Return the (x, y) coordinate for the center point of the cell that contains the specified text.  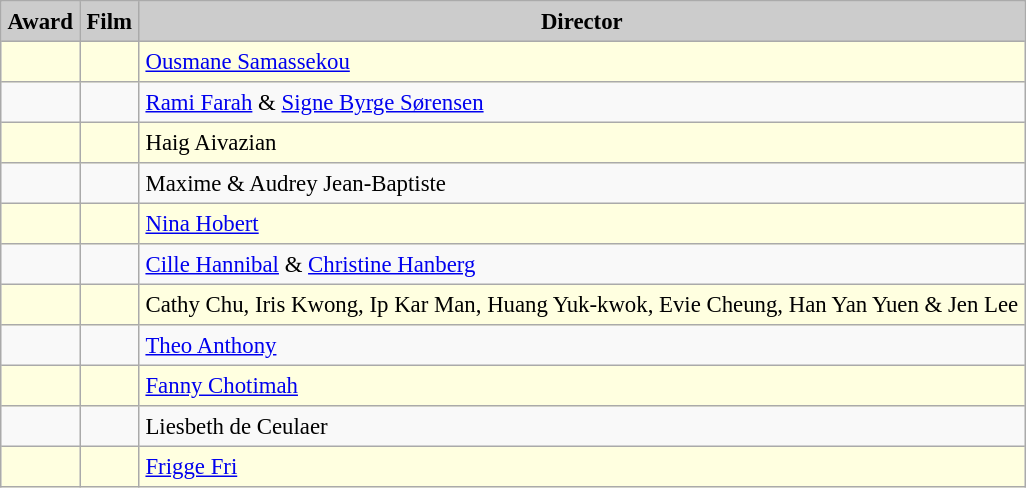
Ousmane Samassekou (582, 61)
Fanny Chotimah (582, 385)
Liesbeth de Ceulaer (582, 426)
Nina Hobert (582, 223)
Frigge Fri (582, 466)
Cathy Chu, Iris Kwong, Ip Kar Man, Huang Yuk-kwok, Evie Cheung, Han Yan Yuen & Jen Lee (582, 304)
Film (110, 21)
Award (40, 21)
Maxime & Audrey Jean-Baptiste (582, 183)
Director (582, 21)
Rami Farah & Signe Byrge Sørensen (582, 102)
Haig Aivazian (582, 142)
Cille Hannibal & Christine Hanberg (582, 264)
Theo Anthony (582, 345)
